Extract the (X, Y) coordinate from the center of the cell holding the provided text.  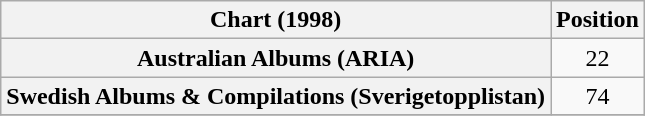
Chart (1998) (276, 20)
Swedish Albums & Compilations (Sverigetopplistan) (276, 96)
22 (598, 58)
Australian Albums (ARIA) (276, 58)
74 (598, 96)
Position (598, 20)
